For the text-containing cell, return its midpoint in [X, Y] coordinate format. 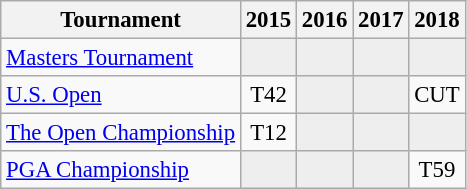
T42 [268, 95]
T12 [268, 133]
2016 [325, 20]
2015 [268, 20]
T59 [437, 170]
CUT [437, 95]
Tournament [121, 20]
2017 [381, 20]
2018 [437, 20]
Masters Tournament [121, 58]
The Open Championship [121, 133]
PGA Championship [121, 170]
U.S. Open [121, 95]
